Provide the [X, Y] coordinate of the cell's center where the given text is located.  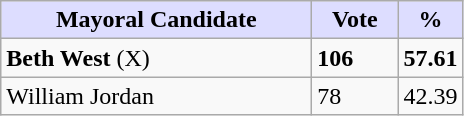
% [430, 20]
106 [355, 58]
Mayoral Candidate [156, 20]
Vote [355, 20]
57.61 [430, 58]
78 [355, 96]
Beth West (X) [156, 58]
William Jordan [156, 96]
42.39 [430, 96]
